Search for the cell housing the specified text and yield its (x, y) center coordinate. 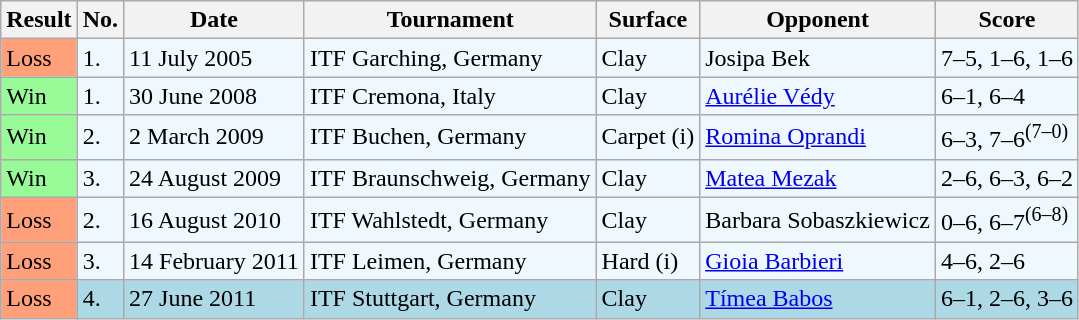
4. (100, 299)
Tímea Babos (818, 299)
Hard (i) (648, 261)
ITF Cremona, Italy (450, 96)
Result (39, 20)
ITF Braunschweig, Germany (450, 178)
4–6, 2–6 (1006, 261)
Gioia Barbieri (818, 261)
Score (1006, 20)
ITF Buchen, Germany (450, 138)
ITF Leimen, Germany (450, 261)
6–1, 6–4 (1006, 96)
24 August 2009 (214, 178)
Matea Mezak (818, 178)
30 June 2008 (214, 96)
16 August 2010 (214, 220)
Tournament (450, 20)
2–6, 6–3, 6–2 (1006, 178)
6–1, 2–6, 3–6 (1006, 299)
27 June 2011 (214, 299)
ITF Stuttgart, Germany (450, 299)
No. (100, 20)
Date (214, 20)
Opponent (818, 20)
2 March 2009 (214, 138)
Carpet (i) (648, 138)
6–3, 7–6(7–0) (1006, 138)
14 February 2011 (214, 261)
ITF Wahlstedt, Germany (450, 220)
11 July 2005 (214, 58)
Josipa Bek (818, 58)
ITF Garching, Germany (450, 58)
7–5, 1–6, 1–6 (1006, 58)
Romina Oprandi (818, 138)
0–6, 6–7(6–8) (1006, 220)
Aurélie Védy (818, 96)
Barbara Sobaszkiewicz (818, 220)
Surface (648, 20)
